Determine the [X, Y] coordinate at the center of the cell enclosing the given text.  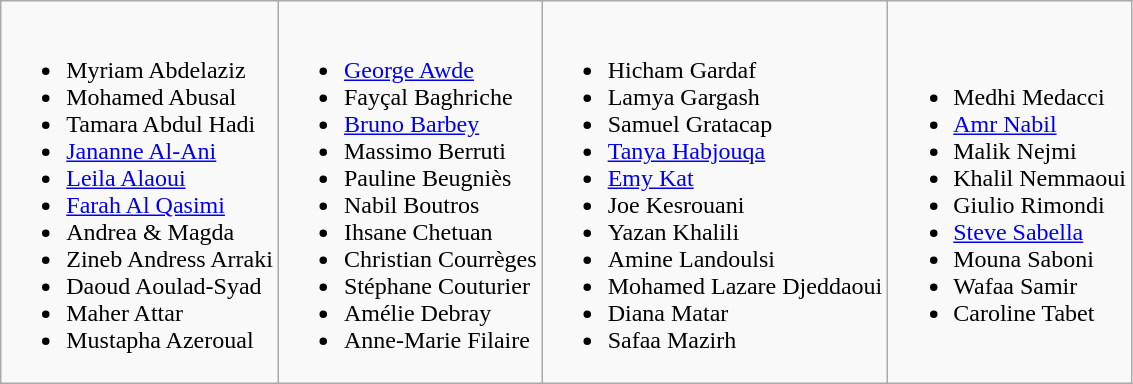
Medhi MedacciAmr NabilMalik NejmiKhalil NemmaouiGiulio RimondiSteve SabellaMouna SaboniWafaa SamirCaroline Tabet [1010, 192]
